For the text-containing cell, return its midpoint in (x, y) coordinate format. 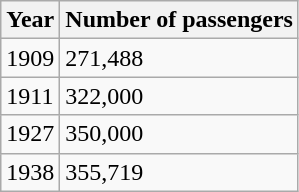
355,719 (180, 172)
Number of passengers (180, 20)
1938 (30, 172)
271,488 (180, 58)
350,000 (180, 134)
322,000 (180, 96)
1909 (30, 58)
1911 (30, 96)
1927 (30, 134)
Year (30, 20)
